Output the (x, y) coordinate of the center of the cell containing the given text.  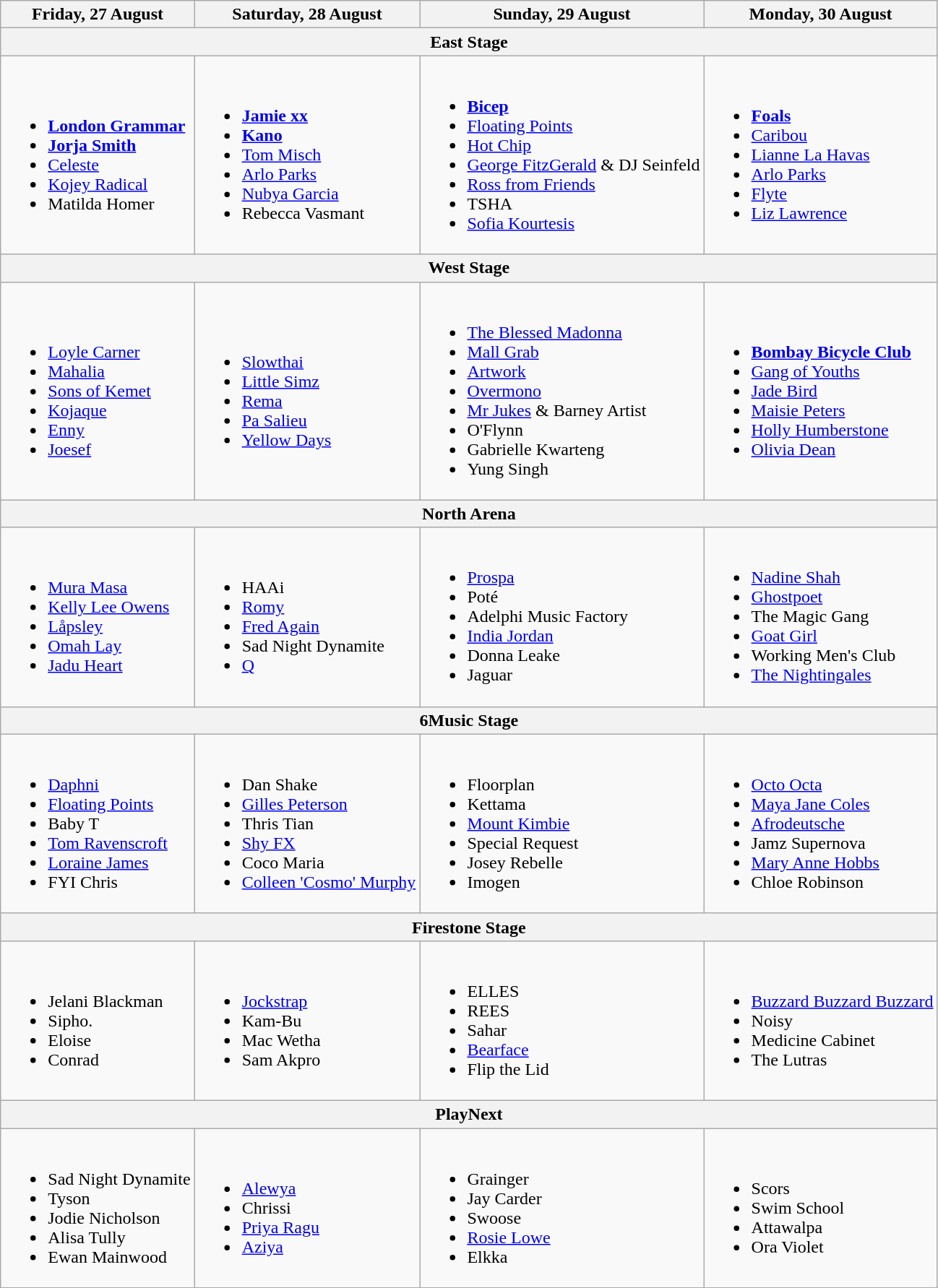
SlowthaiLittle SimzRemaPa SalieuYellow Days (307, 391)
Jamie xxKanoTom MischArlo ParksNubya GarciaRebecca Vasmant (307, 155)
Friday, 27 August (98, 14)
ScorsSwim SchoolAttawalpaOra Violet (821, 1208)
ProspaPotéAdelphi Music FactoryIndia JordanDonna LeakeJaguar (562, 617)
PlayNext (469, 1114)
Buzzard Buzzard BuzzardNoisyMedicine CabinetThe Lutras (821, 1020)
Firestone Stage (469, 927)
Sad Night DynamiteTysonJodie NicholsonAlisa TullyEwan Mainwood (98, 1208)
Saturday, 28 August (307, 14)
FloorplanKettamaMount KimbieSpecial RequestJosey RebelleImogen (562, 824)
Monday, 30 August (821, 14)
HAAiRomyFred AgainSad Night DynamiteQ (307, 617)
The Blessed MadonnaMall GrabArtworkOvermonoMr Jukes & Barney ArtistO'FlynnGabrielle KwartengYung Singh (562, 391)
London GrammarJorja SmithCelesteKojey RadicalMatilda Homer (98, 155)
BicepFloating PointsHot ChipGeorge FitzGerald & DJ SeinfeldRoss from FriendsTSHASofia Kourtesis (562, 155)
ELLESREESSaharBearfaceFlip the Lid (562, 1020)
Mura MasaKelly Lee OwensLåpsleyOmah LayJadu Heart (98, 617)
Loyle CarnerMahaliaSons of KemetKojaqueEnnyJoesef (98, 391)
6Music Stage (469, 720)
DaphniFloating PointsBaby TTom RavenscroftLoraine JamesFYI Chris (98, 824)
Octo OctaMaya Jane ColesAfrodeutscheJamz SupernovaMary Anne HobbsChloe Robinson (821, 824)
Nadine ShahGhostpoetThe Magic GangGoat GirlWorking Men's ClubThe Nightingales (821, 617)
JockstrapKam-BuMac WethaSam Akpro (307, 1020)
East Stage (469, 42)
FoalsCaribouLianne La HavasArlo ParksFlyteLiz Lawrence (821, 155)
AlewyaChrissiPriya RaguAziya (307, 1208)
Dan ShakeGilles PetersonThris TianShy FXCoco MariaColleen 'Cosmo' Murphy (307, 824)
North Arena (469, 514)
West Stage (469, 268)
Bombay Bicycle ClubGang of YouthsJade BirdMaisie PetersHolly HumberstoneOlivia Dean (821, 391)
GraingerJay CarderSwooseRosie LoweElkka (562, 1208)
Sunday, 29 August (562, 14)
Jelani BlackmanSipho.EloiseConrad (98, 1020)
